Pinpoint the cell where the given text exists, returning its (x, y) midpoint coordinate. 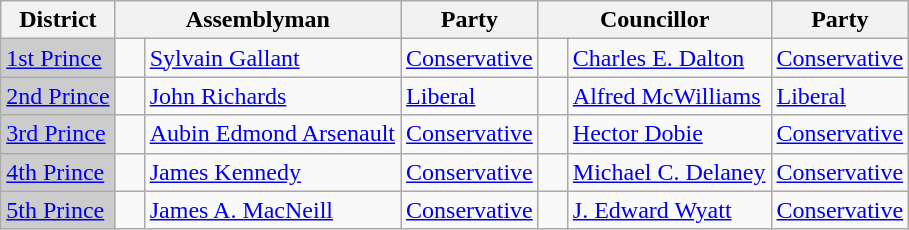
3rd Prince (58, 134)
J. Edward Wyatt (669, 210)
District (58, 20)
Councillor (654, 20)
James A. MacNeill (272, 210)
James Kennedy (272, 172)
Charles E. Dalton (669, 58)
1st Prince (58, 58)
Sylvain Gallant (272, 58)
Aubin Edmond Arsenault (272, 134)
John Richards (272, 96)
Michael C. Delaney (669, 172)
Hector Dobie (669, 134)
5th Prince (58, 210)
Alfred McWilliams (669, 96)
4th Prince (58, 172)
Assemblyman (258, 20)
2nd Prince (58, 96)
